Capture the cell that displays the provided text and extract its (x, y) central coordinate. 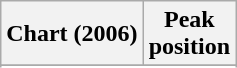
Chart (2006) (72, 34)
Peakposition (189, 34)
